Scan for the cell matching the given text and deliver its [x, y] coordinate at center. 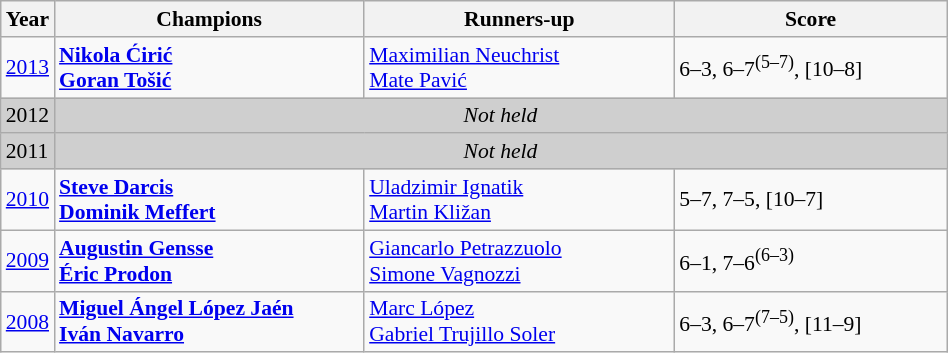
2008 [28, 322]
Uladzimir Ignatik Martin Kližan [519, 200]
Marc López Gabriel Trujillo Soler [519, 322]
2010 [28, 200]
6–1, 7–6(6–3) [810, 260]
6–3, 6–7(5–7), [10–8] [810, 68]
Augustin Gensse Éric Prodon [209, 260]
6–3, 6–7(7–5), [11–9] [810, 322]
2009 [28, 260]
2013 [28, 68]
Giancarlo Petrazzuolo Simone Vagnozzi [519, 260]
Score [810, 19]
Maximilian Neuchrist Mate Pavić [519, 68]
5–7, 7–5, [10–7] [810, 200]
Miguel Ángel López Jaén Iván Navarro [209, 322]
Runners-up [519, 19]
Year [28, 19]
2012 [28, 116]
Champions [209, 19]
2011 [28, 152]
Steve Darcis Dominik Meffert [209, 200]
Nikola Ćirić Goran Tošić [209, 68]
